Provide the (X, Y) coordinate of the cell's center where the given text is located.  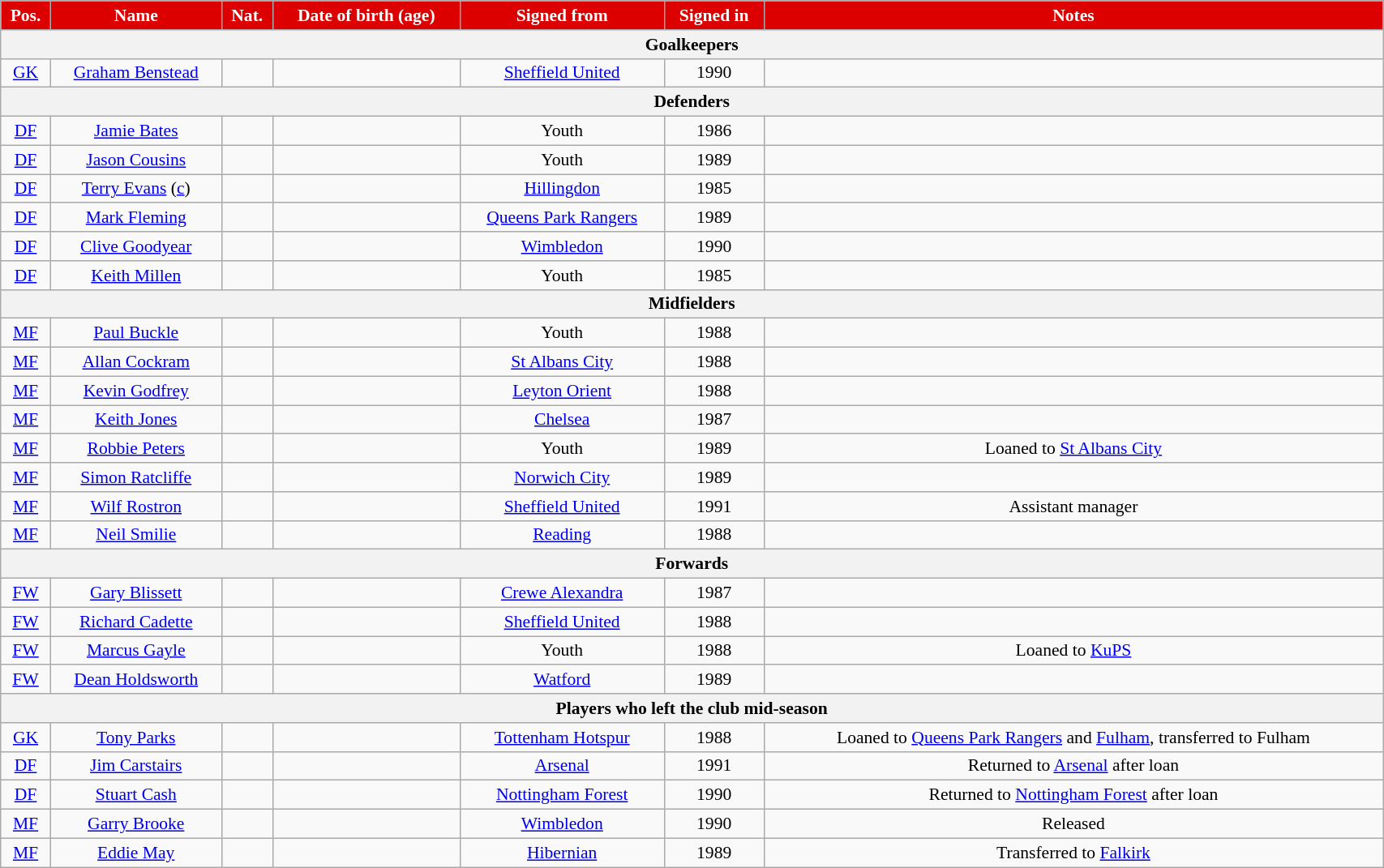
Keith Jones (136, 420)
St Albans City (562, 362)
Paul Buckle (136, 333)
Norwich City (562, 477)
Midfielders (692, 304)
Reading (562, 535)
Tottenham Hotspur (562, 738)
Tony Parks (136, 738)
Players who left the club mid-season (692, 708)
Name (136, 15)
Neil Smilie (136, 535)
Mark Fleming (136, 218)
Keith Millen (136, 276)
Pos. (26, 15)
Terry Evans (c) (136, 189)
Robbie Peters (136, 449)
Returned to Nottingham Forest after loan (1073, 795)
Crewe Alexandra (562, 593)
Graham Benstead (136, 73)
Watford (562, 680)
Richard Cadette (136, 622)
Hillingdon (562, 189)
Gary Blissett (136, 593)
Signed in (713, 15)
Assistant manager (1073, 507)
Jamie Bates (136, 131)
Defenders (692, 102)
Queens Park Rangers (562, 218)
Clive Goodyear (136, 246)
Nat. (246, 15)
Returned to Arsenal after loan (1073, 766)
Dean Holdsworth (136, 680)
Loaned to KuPS (1073, 651)
Loaned to Queens Park Rangers and Fulham, transferred to Fulham (1073, 738)
Jason Cousins (136, 160)
Jim Carstairs (136, 766)
Leyton Orient (562, 391)
Released (1073, 824)
Notes (1073, 15)
Forwards (692, 564)
Nottingham Forest (562, 795)
Goalkeepers (692, 45)
Kevin Godfrey (136, 391)
Date of birth (age) (366, 15)
Eddie May (136, 853)
Marcus Gayle (136, 651)
Chelsea (562, 420)
Garry Brooke (136, 824)
Arsenal (562, 766)
Transferred to Falkirk (1073, 853)
Allan Cockram (136, 362)
Signed from (562, 15)
Stuart Cash (136, 795)
Loaned to St Albans City (1073, 449)
Simon Ratcliffe (136, 477)
Wilf Rostron (136, 507)
1986 (713, 131)
Hibernian (562, 853)
